Capture the cell that displays the provided text and extract its (X, Y) central coordinate. 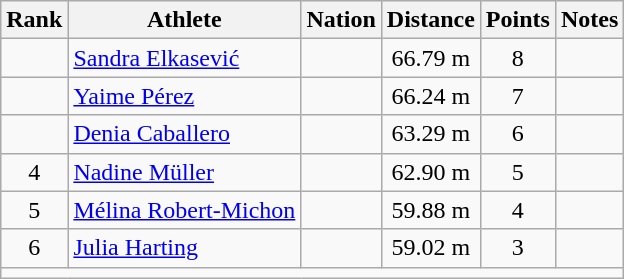
63.29 m (430, 134)
59.88 m (430, 210)
Yaime Pérez (184, 96)
3 (518, 248)
Denia Caballero (184, 134)
Rank (34, 20)
Athlete (184, 20)
Distance (430, 20)
62.90 m (430, 172)
66.24 m (430, 96)
8 (518, 58)
Points (518, 20)
7 (518, 96)
59.02 m (430, 248)
Sandra Elkasević (184, 58)
Nadine Müller (184, 172)
Mélina Robert-Michon (184, 210)
66.79 m (430, 58)
Notes (589, 20)
Nation (341, 20)
Julia Harting (184, 248)
